Provide the [X, Y] coordinate of the cell's center where the given text is located.  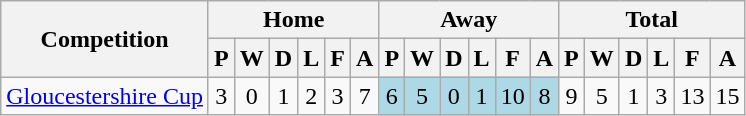
2 [312, 96]
15 [728, 96]
13 [692, 96]
Away [469, 20]
10 [512, 96]
7 [364, 96]
Home [293, 20]
Competition [105, 39]
Total [652, 20]
8 [544, 96]
9 [572, 96]
6 [392, 96]
Gloucestershire Cup [105, 96]
